Search for the cell housing the specified text and yield its [X, Y] center coordinate. 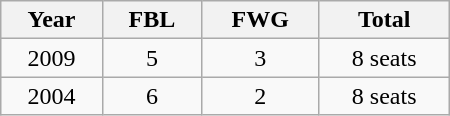
FWG [261, 20]
2 [261, 96]
6 [152, 96]
2004 [52, 96]
FBL [152, 20]
3 [261, 58]
Total [384, 20]
2009 [52, 58]
5 [152, 58]
Year [52, 20]
